Extract the [x, y] coordinate from the center of the cell holding the provided text.  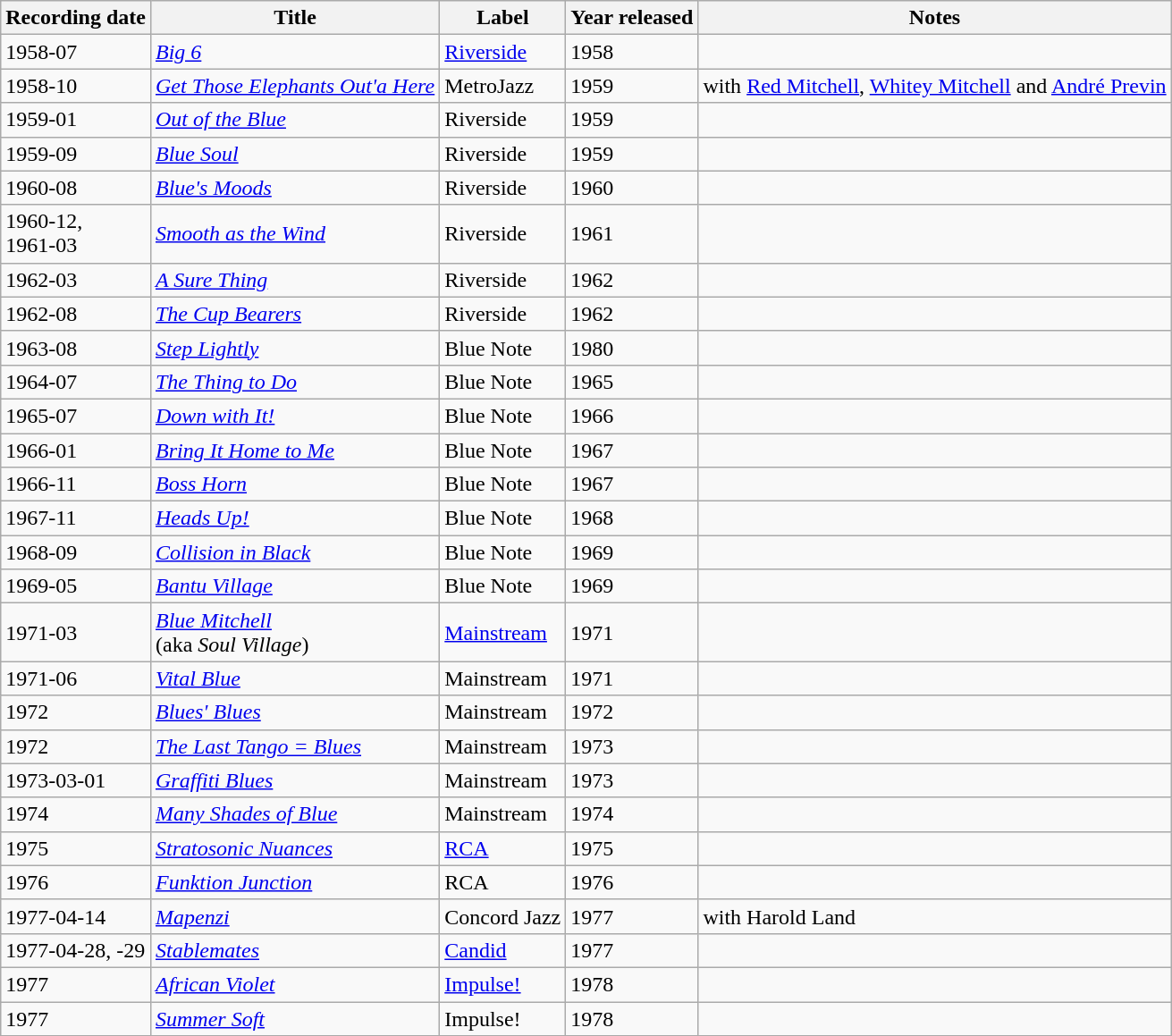
1964-07 [76, 382]
1958-10 [76, 86]
Title [295, 18]
1958 [632, 52]
1961 [632, 234]
1966-11 [76, 484]
Get Those Elephants Out'a Here [295, 86]
1960 [632, 188]
Blues' Blues [295, 712]
Notes [935, 18]
Concord Jazz [502, 916]
Out of the Blue [295, 120]
1971-03 [76, 633]
Graffiti Blues [295, 780]
1965-07 [76, 416]
Step Lightly [295, 348]
Stablemates [295, 950]
Blue Mitchell (aka Soul Village) [295, 633]
Bantu Village [295, 586]
1960-08 [76, 188]
The Thing to Do [295, 382]
African Violet [295, 984]
Vital Blue [295, 678]
Label [502, 18]
Down with It! [295, 416]
The Last Tango = Blues [295, 746]
1980 [632, 348]
1971-06 [76, 678]
Collision in Black [295, 552]
Blue Soul [295, 154]
1977-04-14 [76, 916]
Heads Up! [295, 518]
Smooth as the Wind [295, 234]
Mapenzi [295, 916]
1963-08 [76, 348]
Stratosonic Nuances [295, 848]
1966-01 [76, 450]
Year released [632, 18]
Funktion Junction [295, 882]
MetroJazz [502, 86]
1959-01 [76, 120]
with Harold Land [935, 916]
Big 6 [295, 52]
The Cup Bearers [295, 314]
Many Shades of Blue [295, 814]
1969-05 [76, 586]
Candid [502, 950]
with Red Mitchell, Whitey Mitchell and André Previn [935, 86]
Boss Horn [295, 484]
A Sure Thing [295, 280]
1977-04-28, -29 [76, 950]
Recording date [76, 18]
1962-08 [76, 314]
1968 [632, 518]
1958-07 [76, 52]
1959-09 [76, 154]
1968-09 [76, 552]
1973-03-01 [76, 780]
1967-11 [76, 518]
Summer Soft [295, 1018]
1966 [632, 416]
1965 [632, 382]
Bring It Home to Me [295, 450]
Blue's Moods [295, 188]
1960-12, 1961-03 [76, 234]
1962-03 [76, 280]
